Detect which cell encompasses the target text, then output its [X, Y] center coordinate. 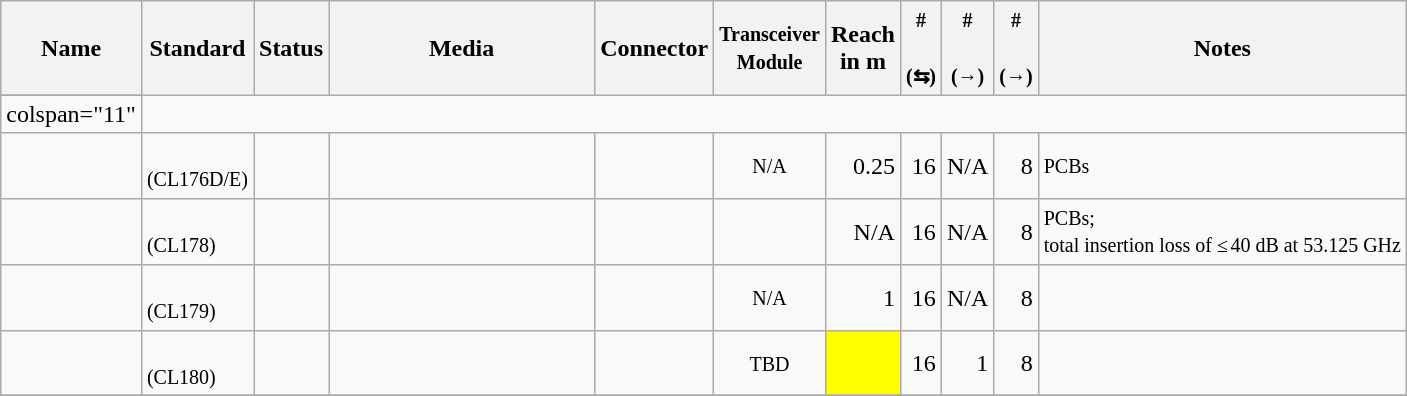
Media [462, 48]
PCBs [1222, 166]
(CL180) [197, 362]
Name [72, 48]
0.25 [862, 166]
(CL178) [197, 232]
#(⇆) [920, 48]
TransceiverModule [770, 48]
Standard [197, 48]
PCBs;total insertion loss of ≤ 40 dB at 53.125 GHz [1222, 232]
Notes [1222, 48]
(CL176D/E) [197, 166]
Status [292, 48]
Connector [654, 48]
(CL179) [197, 298]
colspan="11" [72, 114]
Reachin m [862, 48]
TBD [770, 362]
